Output the (x, y) coordinate of the center of the cell containing the given text.  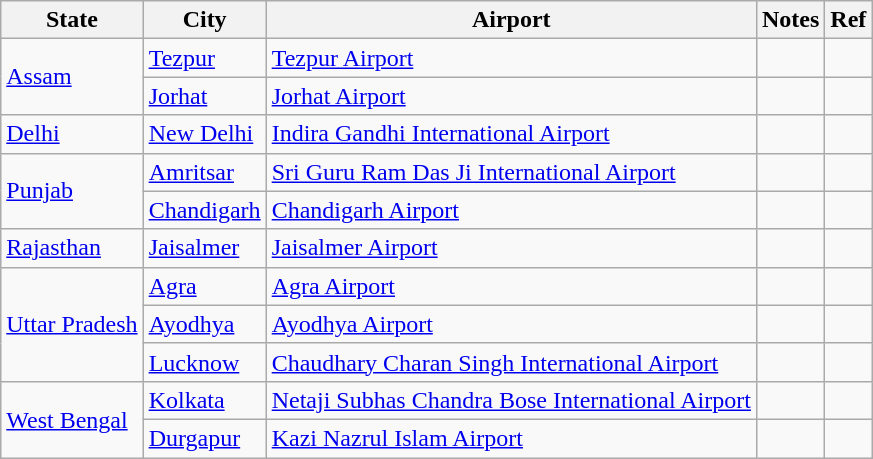
State (72, 20)
Kolkata (204, 400)
Tezpur Airport (511, 58)
Assam (72, 77)
Indira Gandhi International Airport (511, 134)
Airport (511, 20)
Jaisalmer Airport (511, 248)
Durgapur (204, 438)
Punjab (72, 191)
Netaji Subhas Chandra Bose International Airport (511, 400)
Ref (848, 20)
Chaudhary Charan Singh International Airport (511, 362)
Ayodhya Airport (511, 324)
Jorhat Airport (511, 96)
Uttar Pradesh (72, 324)
Sri Guru Ram Das Ji International Airport (511, 172)
Notes (790, 20)
Tezpur (204, 58)
Amritsar (204, 172)
Jorhat (204, 96)
New Delhi (204, 134)
Jaisalmer (204, 248)
Delhi (72, 134)
Rajasthan (72, 248)
Agra Airport (511, 286)
Agra (204, 286)
Chandigarh (204, 210)
Ayodhya (204, 324)
Kazi Nazrul Islam Airport (511, 438)
City (204, 20)
Chandigarh Airport (511, 210)
West Bengal (72, 419)
Lucknow (204, 362)
